Provide the (X, Y) coordinate of the cell's center where the given text is located.  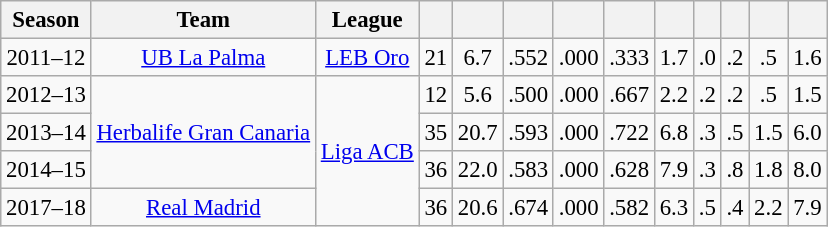
6.0 (808, 133)
.674 (528, 208)
UB La Palma (203, 58)
1.8 (768, 170)
6.7 (477, 58)
6.3 (674, 208)
LEB Oro (367, 58)
22.0 (477, 170)
6.8 (674, 133)
.582 (629, 208)
5.6 (477, 95)
.0 (707, 58)
Season (46, 20)
.552 (528, 58)
.4 (735, 208)
8.0 (808, 170)
20.7 (477, 133)
.593 (528, 133)
.667 (629, 95)
Liga ACB (367, 151)
12 (436, 95)
League (367, 20)
21 (436, 58)
.628 (629, 170)
20.6 (477, 208)
1.7 (674, 58)
35 (436, 133)
.8 (735, 170)
2014–15 (46, 170)
.722 (629, 133)
Real Madrid (203, 208)
.333 (629, 58)
Team (203, 20)
.583 (528, 170)
2017–18 (46, 208)
Herbalife Gran Canaria (203, 132)
2013–14 (46, 133)
2012–13 (46, 95)
.500 (528, 95)
1.6 (808, 58)
2011–12 (46, 58)
